Find where the given text appears and provide that cell's center as (x, y) coordinate. 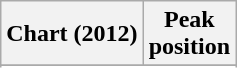
Chart (2012) (72, 34)
Peakposition (189, 34)
